For the text-containing cell, return its midpoint in [X, Y] coordinate format. 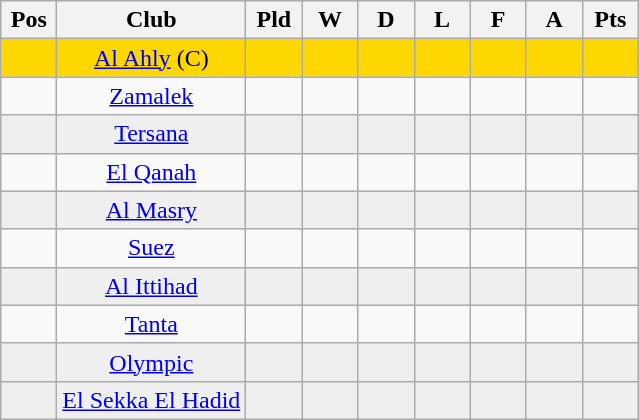
Pld [274, 20]
Tersana [152, 134]
Suez [152, 248]
Al Ittihad [152, 286]
Al Ahly (C) [152, 58]
A [554, 20]
D [386, 20]
L [442, 20]
Al Masry [152, 210]
Pos [29, 20]
El Qanah [152, 172]
El Sekka El Hadid [152, 400]
W [330, 20]
Pts [610, 20]
Tanta [152, 324]
Club [152, 20]
F [498, 20]
Zamalek [152, 96]
Olympic [152, 362]
